Scan for the cell matching the given text and deliver its [X, Y] coordinate at center. 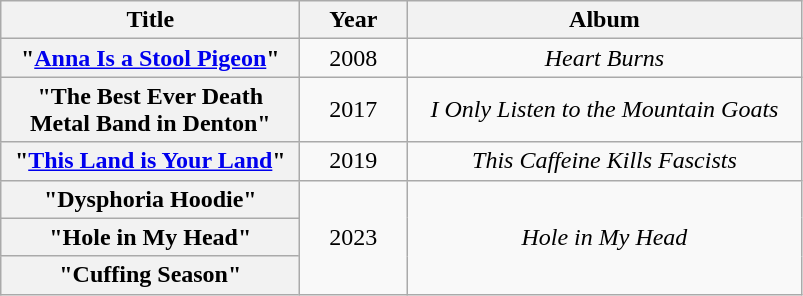
"Anna Is a Stool Pigeon" [150, 58]
"This Land is Your Land" [150, 161]
Album [604, 20]
2008 [354, 58]
Year [354, 20]
2017 [354, 110]
Heart Burns [604, 58]
"Hole in My Head" [150, 237]
"Cuffing Season" [150, 275]
Hole in My Head [604, 237]
Title [150, 20]
"The Best Ever Death Metal Band in Denton" [150, 110]
I Only Listen to the Mountain Goats [604, 110]
This Caffeine Kills Fascists [604, 161]
"Dysphoria Hoodie" [150, 199]
2019 [354, 161]
2023 [354, 237]
